Determine the (X, Y) coordinate at the center of the cell enclosing the given text.  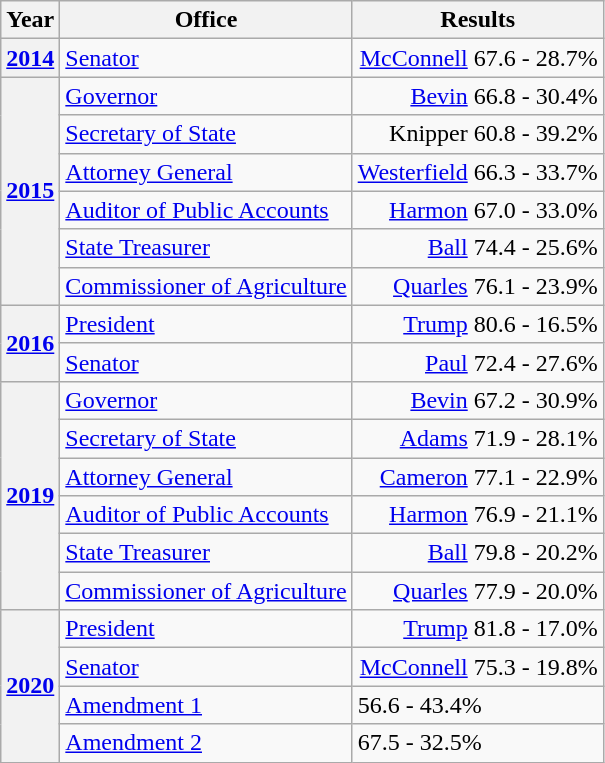
Amendment 1 (206, 705)
McConnell 75.3 - 19.8% (478, 667)
Paul 72.4 - 27.6% (478, 362)
McConnell 67.6 - 28.7% (478, 58)
Bevin 67.2 - 30.9% (478, 400)
Quarles 76.1 - 23.9% (478, 286)
Ball 74.4 - 25.6% (478, 248)
2015 (30, 191)
Quarles 77.9 - 20.0% (478, 591)
Trump 80.6 - 16.5% (478, 324)
2019 (30, 495)
Harmon 67.0 - 33.0% (478, 210)
Year (30, 20)
Office (206, 20)
Ball 79.8 - 20.2% (478, 553)
2014 (30, 58)
56.6 - 43.4% (478, 705)
Adams 71.9 - 28.1% (478, 438)
Cameron 77.1 - 22.9% (478, 477)
Bevin 66.8 - 30.4% (478, 96)
Results (478, 20)
Knipper 60.8 - 39.2% (478, 134)
Amendment 2 (206, 743)
2016 (30, 343)
Harmon 76.9 - 21.1% (478, 515)
2020 (30, 686)
Trump 81.8 - 17.0% (478, 629)
67.5 - 32.5% (478, 743)
Westerfield 66.3 - 33.7% (478, 172)
